Search for the cell housing the specified text and yield its [x, y] center coordinate. 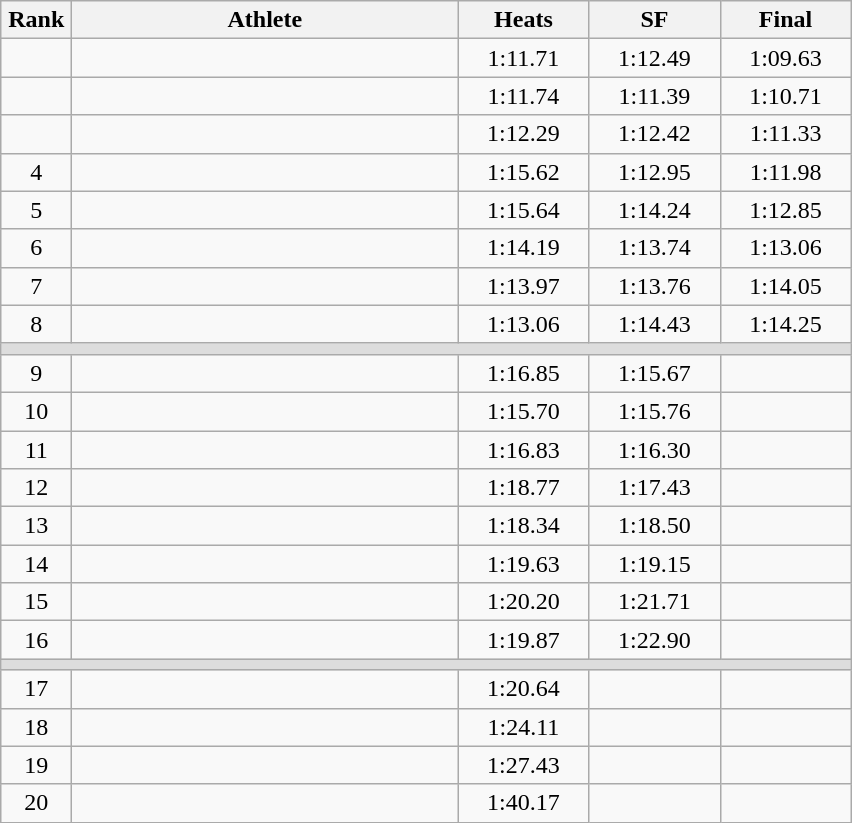
1:14.25 [786, 324]
1:12.95 [654, 172]
1:15.67 [654, 373]
1:12.42 [654, 134]
1:15.62 [524, 172]
1:14.05 [786, 286]
20 [36, 803]
1:14.24 [654, 210]
1:19.63 [524, 564]
1:11.98 [786, 172]
1:40.17 [524, 803]
14 [36, 564]
12 [36, 488]
Rank [36, 20]
1:11.71 [524, 58]
1:15.70 [524, 411]
1:18.50 [654, 526]
8 [36, 324]
1:13.74 [654, 248]
6 [36, 248]
1:16.83 [524, 449]
1:10.71 [786, 96]
10 [36, 411]
SF [654, 20]
1:12.49 [654, 58]
1:14.19 [524, 248]
1:12.85 [786, 210]
5 [36, 210]
1:13.76 [654, 286]
1:12.29 [524, 134]
1:24.11 [524, 727]
1:11.33 [786, 134]
17 [36, 689]
1:09.63 [786, 58]
1:22.90 [654, 640]
1:14.43 [654, 324]
1:13.97 [524, 286]
Heats [524, 20]
1:15.64 [524, 210]
1:20.64 [524, 689]
1:15.76 [654, 411]
4 [36, 172]
1:11.74 [524, 96]
19 [36, 765]
1:18.34 [524, 526]
1:17.43 [654, 488]
9 [36, 373]
1:16.30 [654, 449]
1:11.39 [654, 96]
1:20.20 [524, 602]
16 [36, 640]
1:16.85 [524, 373]
13 [36, 526]
1:19.15 [654, 564]
7 [36, 286]
15 [36, 602]
1:21.71 [654, 602]
18 [36, 727]
1:19.87 [524, 640]
Final [786, 20]
1:18.77 [524, 488]
11 [36, 449]
Athlete [265, 20]
1:27.43 [524, 765]
